Provide the (x, y) coordinate of the cell's center where the given text is located.  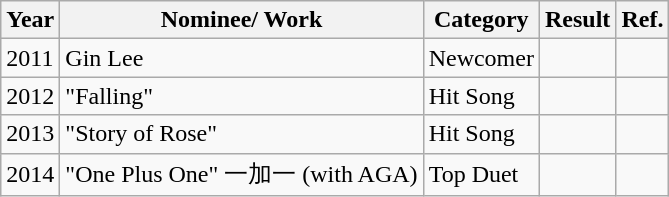
2013 (30, 134)
Top Duet (481, 174)
"Falling" (242, 96)
Nominee/ Work (242, 20)
2012 (30, 96)
Gin Lee (242, 58)
"One Plus One" 一加一 (with AGA) (242, 174)
Ref. (642, 20)
2011 (30, 58)
Newcomer (481, 58)
Result (577, 20)
Year (30, 20)
"Story of Rose" (242, 134)
Category (481, 20)
2014 (30, 174)
